Return the (X, Y) coordinate for the center point of the cell that contains the specified text.  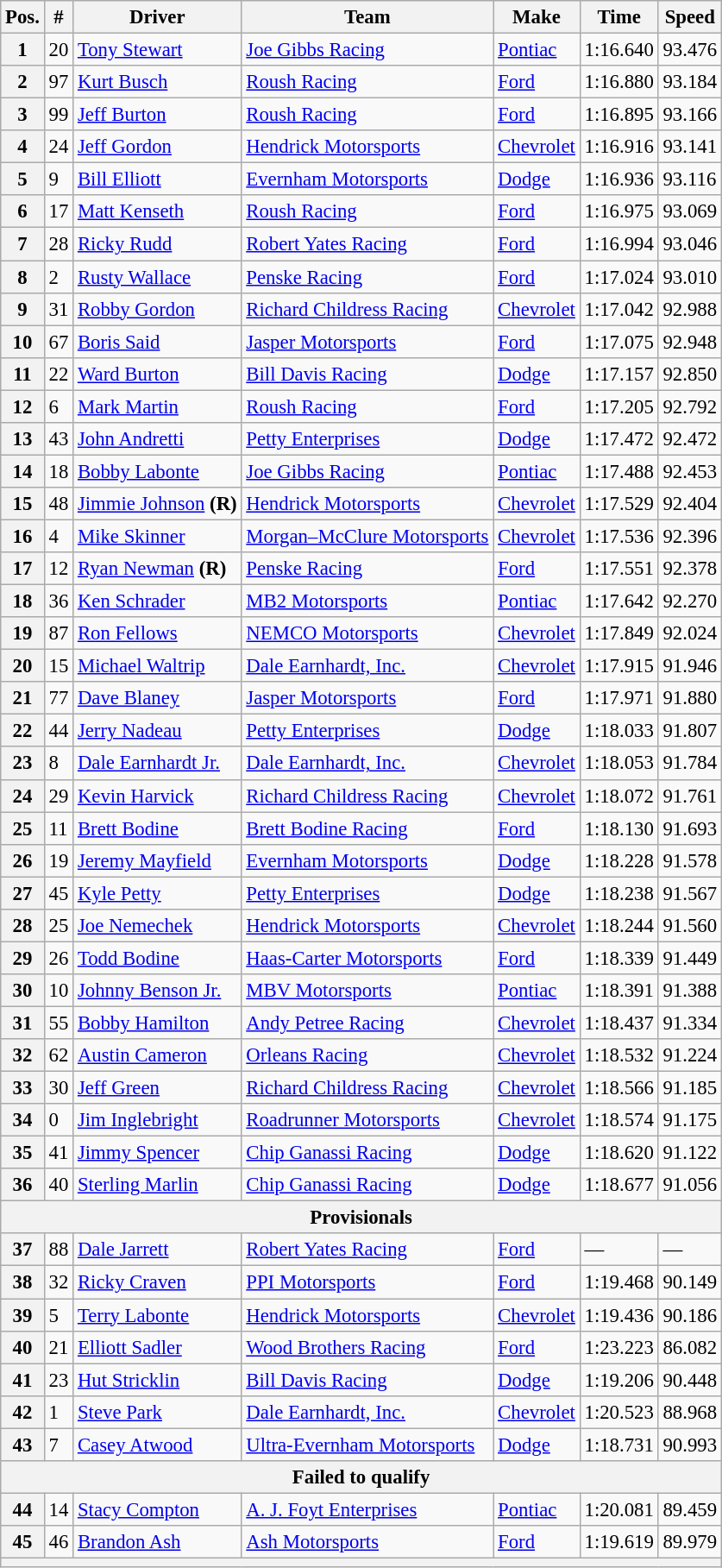
1:18.339 (619, 958)
93.476 (690, 50)
91.560 (690, 926)
Kevin Harvick (157, 796)
Kurt Busch (157, 82)
1:17.849 (619, 633)
88.968 (690, 1412)
Failed to qualify (361, 1477)
Jeff Green (157, 1088)
90.149 (690, 1282)
Brett Bodine (157, 828)
1:18.130 (619, 828)
92.850 (690, 374)
Brandon Ash (157, 1542)
1:17.642 (619, 601)
1:18.033 (619, 731)
48 (59, 504)
90.186 (690, 1315)
87 (59, 633)
86.082 (690, 1347)
Pos. (22, 17)
1:16.880 (619, 82)
Matt Kenseth (157, 211)
Jerry Nadeau (157, 731)
1:18.566 (619, 1088)
1:20.081 (619, 1509)
Mike Skinner (157, 536)
27 (22, 893)
PPI Motorsports (367, 1282)
93.010 (690, 277)
1:18.391 (619, 991)
1:18.731 (619, 1445)
1:16.936 (619, 179)
91.807 (690, 731)
91.122 (690, 1153)
46 (59, 1542)
NEMCO Motorsports (367, 633)
Haas-Carter Motorsports (367, 958)
1:17.488 (619, 471)
1:18.532 (619, 1055)
Kyle Petty (157, 893)
91.224 (690, 1055)
90.993 (690, 1445)
1:17.075 (619, 342)
92.453 (690, 471)
1:18.574 (619, 1120)
1:18.437 (619, 1023)
35 (22, 1153)
Steve Park (157, 1412)
1:19.619 (619, 1542)
Jeff Burton (157, 115)
1:19.436 (619, 1315)
62 (59, 1055)
Ron Fellows (157, 633)
37 (22, 1250)
Rusty Wallace (157, 277)
Elliott Sadler (157, 1347)
Tony Stewart (157, 50)
91.761 (690, 796)
92.472 (690, 439)
91.567 (690, 893)
Ryan Newman (R) (157, 569)
1:18.677 (619, 1185)
Driver (157, 17)
Jeremy Mayfield (157, 860)
91.784 (690, 764)
92.378 (690, 569)
1:17.536 (619, 536)
Dave Blaney (157, 698)
Austin Cameron (157, 1055)
91.578 (690, 860)
Roadrunner Motorsports (367, 1120)
93.166 (690, 115)
Brett Bodine Racing (367, 828)
16 (22, 536)
92.988 (690, 309)
92.792 (690, 406)
89.459 (690, 1509)
92.948 (690, 342)
0 (59, 1120)
Johnny Benson Jr. (157, 991)
A. J. Foyt Enterprises (367, 1509)
Mark Martin (157, 406)
# (59, 17)
91.946 (690, 666)
Orleans Racing (367, 1055)
1:18.072 (619, 796)
Terry Labonte (157, 1315)
Wood Brothers Racing (367, 1347)
34 (22, 1120)
93.046 (690, 244)
1:17.529 (619, 504)
1:17.971 (619, 698)
Casey Atwood (157, 1445)
33 (22, 1088)
1:18.238 (619, 893)
1:16.975 (619, 211)
91.880 (690, 698)
Ken Schrader (157, 601)
91.185 (690, 1088)
13 (22, 439)
1:18.228 (619, 860)
Ricky Craven (157, 1282)
Stacy Compton (157, 1509)
1:16.916 (619, 147)
1:18.620 (619, 1153)
MB2 Motorsports (367, 601)
1:20.523 (619, 1412)
Ultra-Evernham Motorsports (367, 1445)
3 (22, 115)
93.184 (690, 82)
1:17.551 (619, 569)
Make (537, 17)
89.979 (690, 1542)
1:19.206 (619, 1380)
Todd Bodine (157, 958)
Ward Burton (157, 374)
Ash Motorsports (367, 1542)
42 (22, 1412)
1:17.157 (619, 374)
1:18.244 (619, 926)
93.141 (690, 147)
Sterling Marlin (157, 1185)
Hut Stricklin (157, 1380)
55 (59, 1023)
Jimmy Spencer (157, 1153)
91.449 (690, 958)
1:19.468 (619, 1282)
93.116 (690, 179)
Dale Jarrett (157, 1250)
90.448 (690, 1380)
Speed (690, 17)
Dale Earnhardt Jr. (157, 764)
92.270 (690, 601)
91.388 (690, 991)
67 (59, 342)
Bill Elliott (157, 179)
1:16.640 (619, 50)
92.396 (690, 536)
MBV Motorsports (367, 991)
1:16.895 (619, 115)
77 (59, 698)
Bobby Hamilton (157, 1023)
Team (367, 17)
John Andretti (157, 439)
Time (619, 17)
1:17.024 (619, 277)
99 (59, 115)
93.069 (690, 211)
Andy Petree Racing (367, 1023)
Joe Nemechek (157, 926)
88 (59, 1250)
1:17.205 (619, 406)
91.334 (690, 1023)
38 (22, 1282)
1:18.053 (619, 764)
Robby Gordon (157, 309)
Michael Waltrip (157, 666)
Ricky Rudd (157, 244)
92.404 (690, 504)
1:16.994 (619, 244)
Jeff Gordon (157, 147)
Jim Inglebright (157, 1120)
1:17.042 (619, 309)
97 (59, 82)
Jimmie Johnson (R) (157, 504)
Bobby Labonte (157, 471)
39 (22, 1315)
Morgan–McClure Motorsports (367, 536)
Boris Said (157, 342)
Provisionals (361, 1218)
91.056 (690, 1185)
1:17.472 (619, 439)
91.693 (690, 828)
92.024 (690, 633)
1:23.223 (619, 1347)
91.175 (690, 1120)
1:17.915 (619, 666)
